Extract the [X, Y] coordinate from the center of the cell holding the provided text.  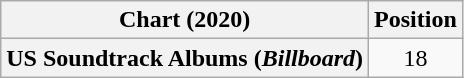
Position [416, 20]
Chart (2020) [185, 20]
US Soundtrack Albums (Billboard) [185, 58]
18 [416, 58]
